Return the (x, y) coordinate for the center point of the cell that contains the specified text.  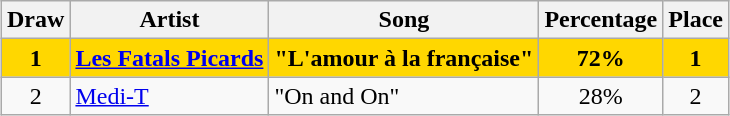
"L'amour à la française" (404, 58)
28% (601, 96)
Draw (36, 20)
Les Fatals Picards (170, 58)
Percentage (601, 20)
Artist (170, 20)
Place (696, 20)
Song (404, 20)
72% (601, 58)
Medi-T (170, 96)
"On and On" (404, 96)
